Find where the given text appears and provide that cell's center as (x, y) coordinate. 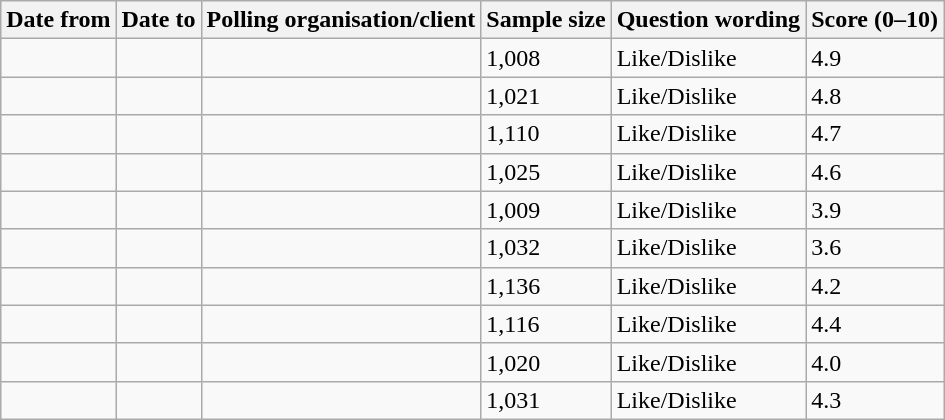
Score (0–10) (875, 20)
1,020 (546, 362)
4.0 (875, 362)
Date from (58, 20)
4.7 (875, 134)
4.8 (875, 96)
1,021 (546, 96)
3.9 (875, 210)
1,116 (546, 324)
Date to (158, 20)
Sample size (546, 20)
4.3 (875, 400)
4.2 (875, 286)
1,110 (546, 134)
Polling organisation/client (341, 20)
1,031 (546, 400)
1,009 (546, 210)
1,008 (546, 58)
1,025 (546, 172)
1,032 (546, 248)
Question wording (708, 20)
4.9 (875, 58)
4.6 (875, 172)
3.6 (875, 248)
1,136 (546, 286)
4.4 (875, 324)
